Return [X, Y] of the center of cell containing provided text 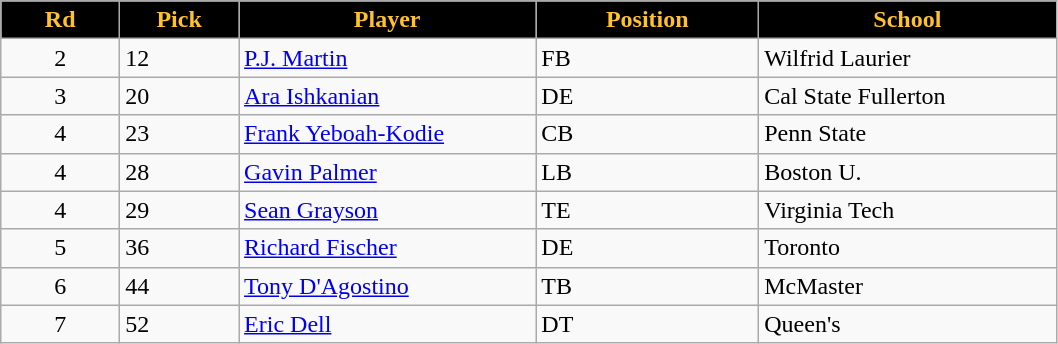
Boston U. [908, 172]
5 [60, 248]
P.J. Martin [388, 58]
Eric Dell [388, 324]
DT [648, 324]
Frank Yeboah-Kodie [388, 134]
FB [648, 58]
52 [180, 324]
School [908, 20]
28 [180, 172]
Gavin Palmer [388, 172]
TB [648, 286]
44 [180, 286]
29 [180, 210]
Virginia Tech [908, 210]
Richard Fischer [388, 248]
Tony D'Agostino [388, 286]
36 [180, 248]
TE [648, 210]
CB [648, 134]
6 [60, 286]
3 [60, 96]
Wilfrid Laurier [908, 58]
Toronto [908, 248]
23 [180, 134]
Pick [180, 20]
Penn State [908, 134]
Player [388, 20]
Cal State Fullerton [908, 96]
LB [648, 172]
Queen's [908, 324]
McMaster [908, 286]
Sean Grayson [388, 210]
2 [60, 58]
12 [180, 58]
Rd [60, 20]
7 [60, 324]
20 [180, 96]
Position [648, 20]
Ara Ishkanian [388, 96]
